Identify which cell holds the provided text, then report its (X, Y) central coordinate. 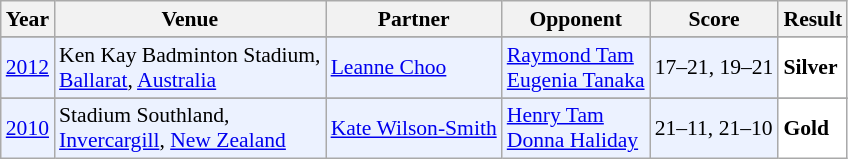
Gold (812, 128)
Year (28, 19)
Raymond Tam Eugenia Tanaka (576, 68)
Result (812, 19)
Ken Kay Badminton Stadium,Ballarat, Australia (190, 68)
2010 (28, 128)
Stadium Southland,Invercargill, New Zealand (190, 128)
2012 (28, 68)
Leanne Choo (414, 68)
Silver (812, 68)
Score (714, 19)
Opponent (576, 19)
21–11, 21–10 (714, 128)
Kate Wilson-Smith (414, 128)
17–21, 19–21 (714, 68)
Henry Tam Donna Haliday (576, 128)
Venue (190, 19)
Partner (414, 19)
